From the cell containing the given text, extract its center point as (X, Y) coordinate. 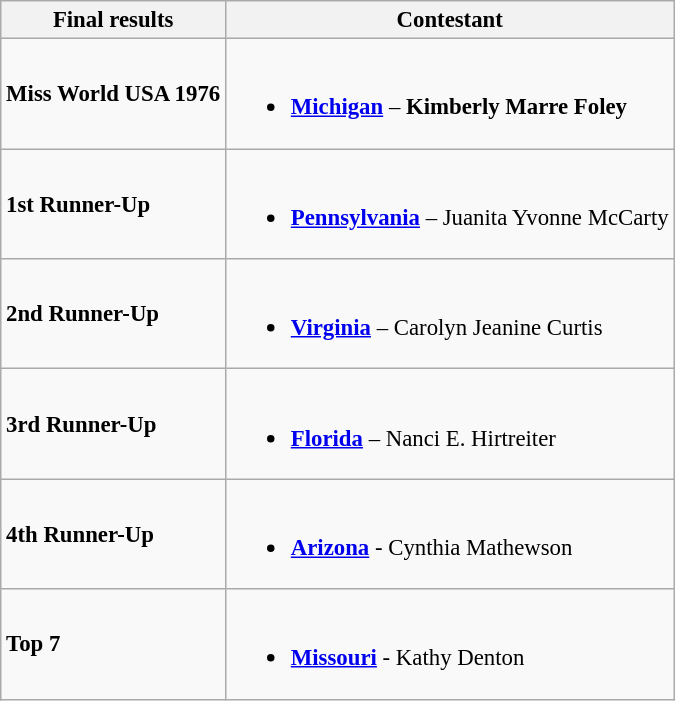
Virginia – Carolyn Jeanine Curtis (449, 314)
Top 7 (114, 644)
Miss World USA 1976 (114, 94)
Arizona - Cynthia Mathewson (449, 534)
2nd Runner-Up (114, 314)
Missouri - Kathy Denton (449, 644)
Final results (114, 20)
1st Runner-Up (114, 204)
3rd Runner-Up (114, 424)
4th Runner-Up (114, 534)
Pennsylvania – Juanita Yvonne McCarty (449, 204)
Contestant (449, 20)
Michigan – Kimberly Marre Foley (449, 94)
Florida – Nanci E. Hirtreiter (449, 424)
